Identify which cell holds the provided text, then report its (x, y) central coordinate. 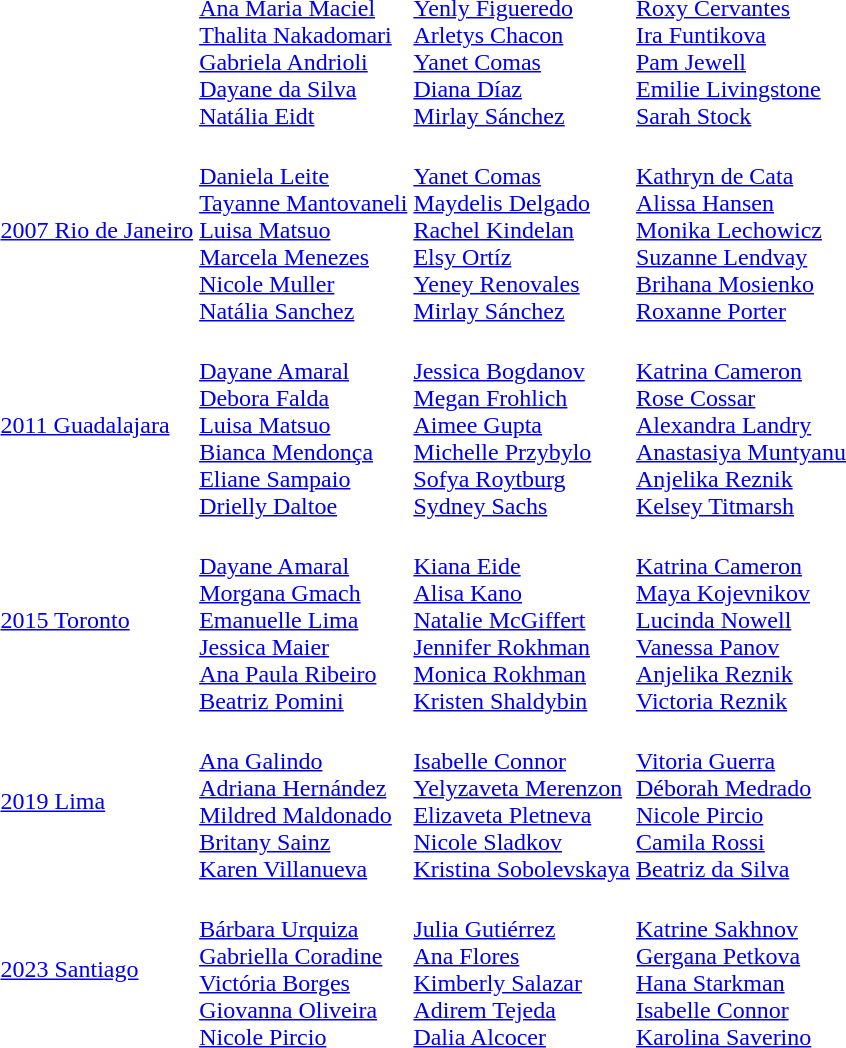
Yanet Comas Maydelis Delgado Rachel Kindelan Elsy Ortíz Yeney Renovales Mirlay Sánchez (522, 230)
Dayane AmaralMorgana GmachEmanuelle LimaJessica MaierAna Paula RibeiroBeatriz Pomini (304, 620)
Ana GalindoAdriana HernándezMildred MaldonadoBritany SainzKaren Villanueva (304, 802)
Jessica BogdanovMegan FrohlichAimee GuptaMichelle PrzybyloSofya RoytburgSydney Sachs (522, 425)
Dayane AmaralDebora FaldaLuisa MatsuoBianca MendonçaEliane SampaioDrielly Daltoe (304, 425)
Isabelle ConnorYelyzaveta MerenzonElizaveta PletnevaNicole SladkovKristina Sobolevskaya (522, 802)
Daniela Leite Tayanne Mantovaneli Luisa Matsuo Marcela Menezes Nicole Muller Natália Sanchez (304, 230)
Kiana EideAlisa KanoNatalie McGiffertJennifer RokhmanMonica RokhmanKristen Shaldybin (522, 620)
